Provide the [x, y] coordinate of the cell's center where the given text is located.  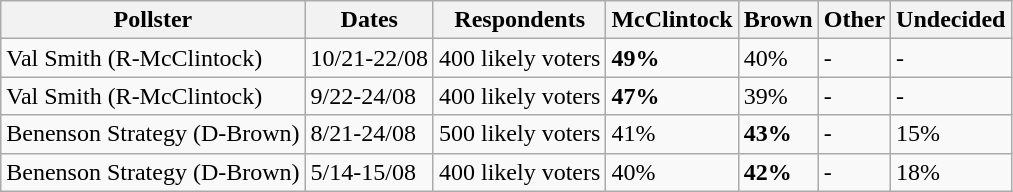
39% [778, 96]
Brown [778, 20]
10/21-22/08 [369, 58]
Respondents [519, 20]
Undecided [951, 20]
42% [778, 172]
Pollster [153, 20]
49% [672, 58]
500 likely voters [519, 134]
9/22-24/08 [369, 96]
43% [778, 134]
47% [672, 96]
Dates [369, 20]
8/21-24/08 [369, 134]
5/14-15/08 [369, 172]
15% [951, 134]
41% [672, 134]
18% [951, 172]
McClintock [672, 20]
Other [854, 20]
